Extract the [x, y] coordinate from the center of the cell holding the provided text.  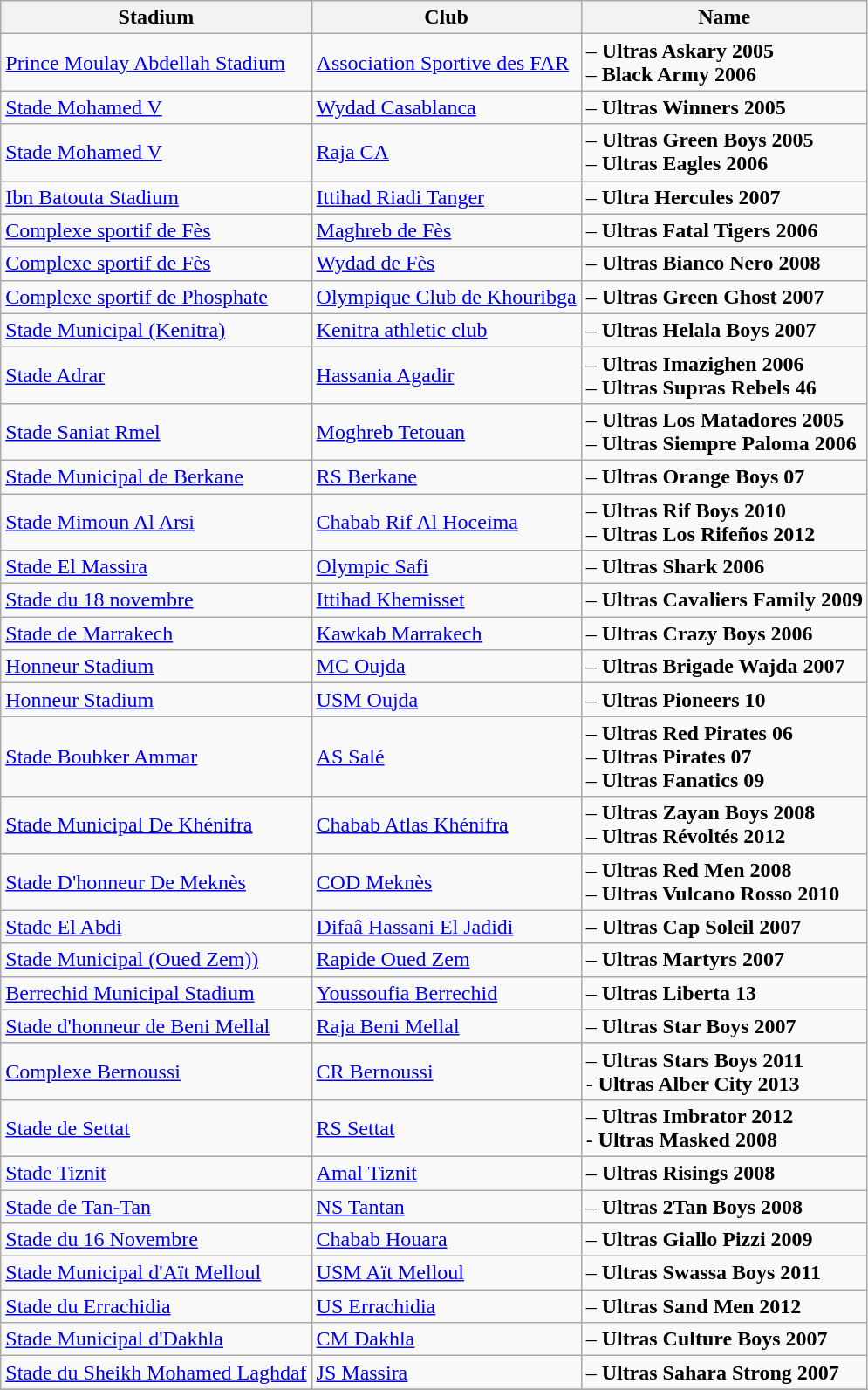
– Ultras Green Boys 2005– Ultras Eagles 2006 [724, 152]
– Ultras Sand Men 2012 [724, 1306]
US Errachidia [447, 1306]
Complexe Bernoussi [156, 1072]
Stade El Massira [156, 567]
Maghreb de Fès [447, 230]
– Ultras Red Men 2008– Ultras Vulcano Rosso 2010 [724, 881]
USM Aït Melloul [447, 1273]
JS Massira [447, 1373]
Hassania Agadir [447, 375]
Stade Adrar [156, 375]
Stade de Marrakech [156, 633]
Chabab Houara [447, 1240]
Stade Municipal De Khénifra [156, 825]
Chabab Rif Al Hoceima [447, 522]
– Ultras Imazighen 2006– Ultras Supras Rebels 46 [724, 375]
Olympic Safi [447, 567]
MC Oujda [447, 667]
Stade Municipal d'Dakhla [156, 1339]
Prince Moulay Abdellah Stadium [156, 63]
– Ultras Giallo Pizzi 2009 [724, 1240]
– Ultras Culture Boys 2007 [724, 1339]
Kawkab Marrakech [447, 633]
CR Bernoussi [447, 1072]
AS Salé [447, 757]
Youssoufia Berrechid [447, 993]
NS Tantan [447, 1207]
– Ultras Imbrator 2012 - Ultras Masked 2008 [724, 1127]
– Ultras Fatal Tigers 2006 [724, 230]
– Ultras Zayan Boys 2008– Ultras Révoltés 2012 [724, 825]
Berrechid Municipal Stadium [156, 993]
Amal Tiznit [447, 1173]
Name [724, 17]
Chabab Atlas Khénifra [447, 825]
RS Settat [447, 1127]
– Ultras Helala Boys 2007 [724, 330]
Wydad Casablanca [447, 107]
Moghreb Tetouan [447, 431]
– Ultras Sahara Strong 2007 [724, 1373]
Difaâ Hassani El Jadidi [447, 927]
Club [447, 17]
Stade El Abdi [156, 927]
Stadium [156, 17]
Rapide Oued Zem [447, 960]
– Ultras Bianco Nero 2008 [724, 264]
Association Sportive des FAR [447, 63]
– Ultras Martyrs 2007 [724, 960]
Stade d'honneur de Beni Mellal [156, 1026]
Olympique Club de Khouribga [447, 297]
COD Meknès [447, 881]
USM Oujda [447, 700]
Kenitra athletic club [447, 330]
– Ultras Pioneers 10 [724, 700]
– Ultras Swassa Boys 2011 [724, 1273]
– Ultras Crazy Boys 2006 [724, 633]
– Ultras 2Tan Boys 2008 [724, 1207]
Stade de Settat [156, 1127]
Complexe sportif de Phosphate [156, 297]
Stade du 16 Novembre [156, 1240]
CM Dakhla [447, 1339]
Ittihad Riadi Tanger [447, 197]
– Ultras Star Boys 2007 [724, 1026]
– Ultras Rif Boys 2010 – Ultras Los Rifeños 2012 [724, 522]
Ibn Batouta Stadium [156, 197]
Stade Municipal (Oued Zem)) [156, 960]
Raja Beni Mellal [447, 1026]
– Ultras Askary 2005– Black Army 2006 [724, 63]
– Ultras Los Matadores 2005 – Ultras Siempre Paloma 2006 [724, 431]
Stade de Tan-Tan [156, 1207]
Stade Municipal de Berkane [156, 476]
– Ultras Cap Soleil 2007 [724, 927]
– Ultras Shark 2006 [724, 567]
RS Berkane [447, 476]
Stade D'honneur De Meknès [156, 881]
– Ultras Cavaliers Family 2009 [724, 600]
Ittihad Khemisset [447, 600]
– Ultras Stars Boys 2011 - Ultras Alber City 2013 [724, 1072]
– Ultras Risings 2008 [724, 1173]
Raja CA [447, 152]
Stade du Sheikh Mohamed Laghdaf [156, 1373]
– Ultras Liberta 13 [724, 993]
Stade Boubker Ammar [156, 757]
Stade Mimoun Al Arsi [156, 522]
– Ultras Brigade Wajda 2007 [724, 667]
Wydad de Fès [447, 264]
Stade Municipal (Kenitra) [156, 330]
– Ultras Red Pirates 06– Ultras Pirates 07– Ultras Fanatics 09 [724, 757]
– Ultras Orange Boys 07 [724, 476]
– Ultras Green Ghost 2007 [724, 297]
Stade du 18 novembre [156, 600]
– Ultras Winners 2005 [724, 107]
Stade Saniat Rmel [156, 431]
Stade Municipal d'Aït Melloul [156, 1273]
– Ultra Hercules 2007 [724, 197]
Stade Tiznit [156, 1173]
Stade du Errachidia [156, 1306]
